Provide the (x, y) coordinate of the cell's center where the given text is located.  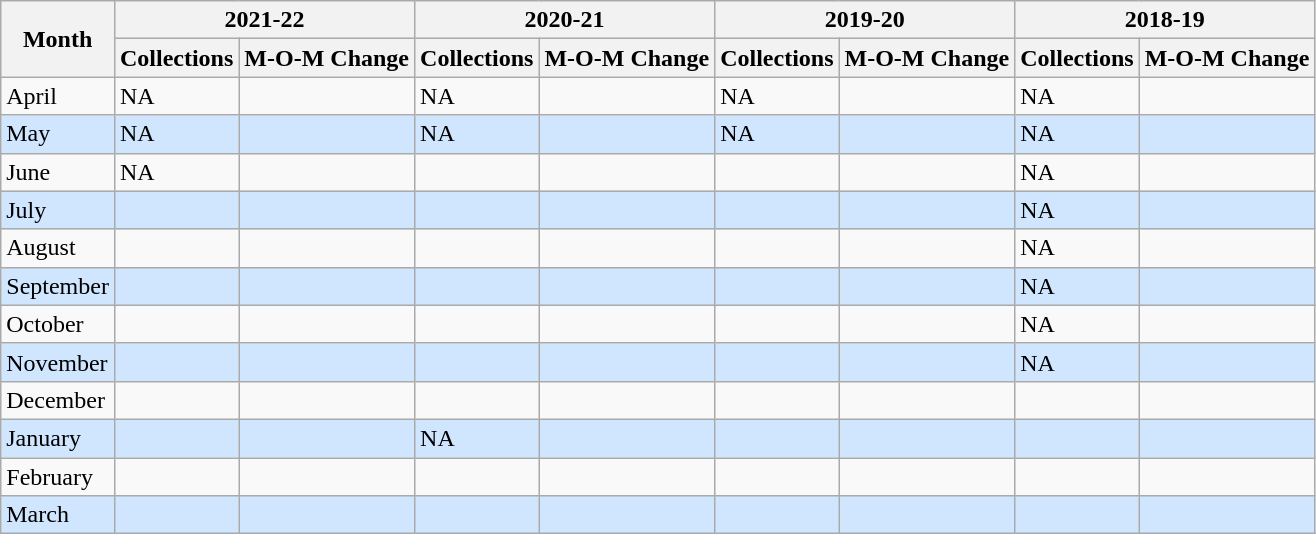
May (58, 134)
March (58, 515)
December (58, 400)
August (58, 248)
June (58, 172)
Month (58, 39)
April (58, 96)
January (58, 438)
2021-22 (264, 20)
November (58, 362)
February (58, 477)
September (58, 286)
2018-19 (1165, 20)
2020-21 (565, 20)
2019-20 (865, 20)
July (58, 210)
October (58, 324)
